From the cell containing the given text, extract its center point as (x, y) coordinate. 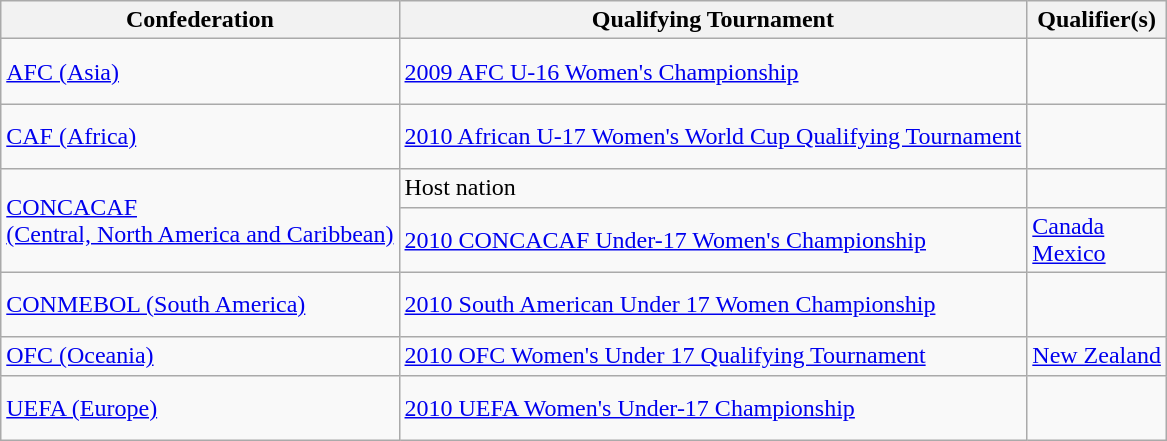
Canada Mexico (1097, 240)
Confederation (200, 20)
AFC (Asia) (200, 72)
2010 African U-17 Women's World Cup Qualifying Tournament (713, 136)
Host nation (713, 188)
2010 South American Under 17 Women Championship (713, 304)
Qualifying Tournament (713, 20)
New Zealand (1097, 356)
OFC (Oceania) (200, 356)
2009 AFC U-16 Women's Championship (713, 72)
Qualifier(s) (1097, 20)
CONMEBOL (South America) (200, 304)
2010 UEFA Women's Under-17 Championship (713, 408)
2010 OFC Women's Under 17 Qualifying Tournament (713, 356)
2010 CONCACAF Under-17 Women's Championship (713, 240)
CONCACAF(Central, North America and Caribbean) (200, 220)
CAF (Africa) (200, 136)
UEFA (Europe) (200, 408)
